Pinpoint the cell where the given text exists, returning its (x, y) midpoint coordinate. 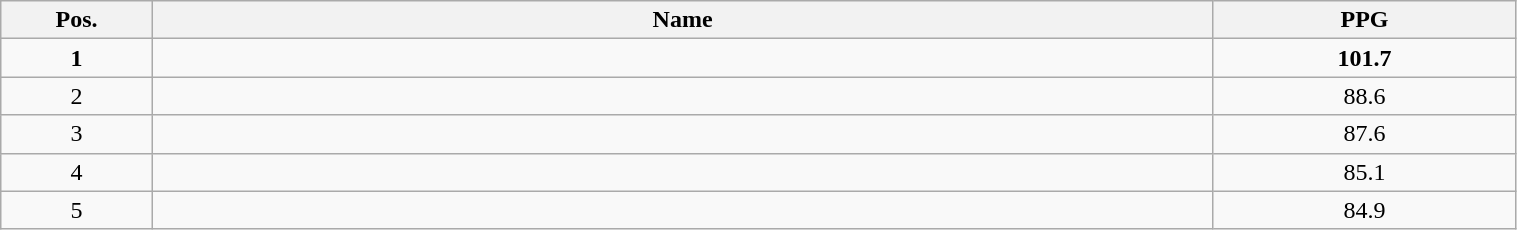
3 (77, 134)
5 (77, 210)
1 (77, 58)
85.1 (1364, 172)
87.6 (1364, 134)
101.7 (1364, 58)
88.6 (1364, 96)
Pos. (77, 20)
4 (77, 172)
Name (682, 20)
PPG (1364, 20)
2 (77, 96)
84.9 (1364, 210)
